Search for the cell housing the specified text and yield its [x, y] center coordinate. 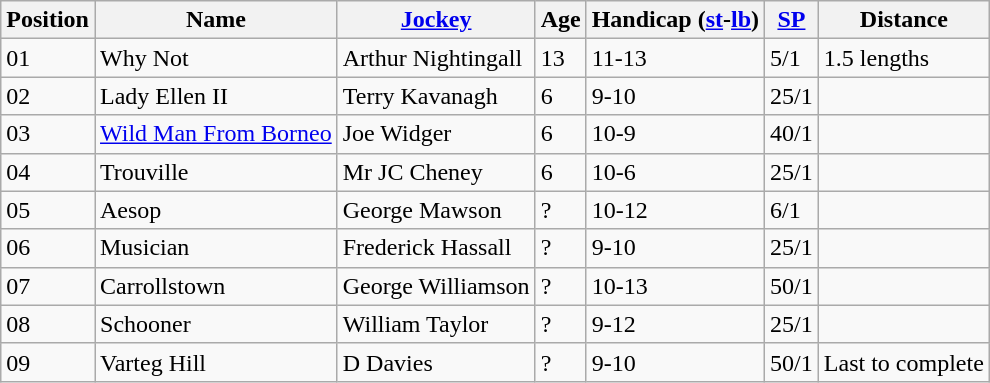
Frederick Hassall [436, 248]
D Davies [436, 362]
40/1 [792, 134]
10-13 [675, 286]
04 [48, 172]
11-13 [675, 58]
Musician [216, 248]
Varteg Hill [216, 362]
Wild Man From Borneo [216, 134]
Schooner [216, 324]
Jockey [436, 20]
6/1 [792, 210]
William Taylor [436, 324]
Terry Kavanagh [436, 96]
Last to complete [904, 362]
10-12 [675, 210]
06 [48, 248]
Handicap (st-lb) [675, 20]
01 [48, 58]
Trouville [216, 172]
03 [48, 134]
George Mawson [436, 210]
9-12 [675, 324]
Position [48, 20]
10-6 [675, 172]
Arthur Nightingall [436, 58]
Carrollstown [216, 286]
10-9 [675, 134]
Name [216, 20]
SP [792, 20]
5/1 [792, 58]
05 [48, 210]
Mr JC Cheney [436, 172]
Aesop [216, 210]
Why Not [216, 58]
13 [560, 58]
08 [48, 324]
Lady Ellen II [216, 96]
1.5 lengths [904, 58]
07 [48, 286]
Joe Widger [436, 134]
Age [560, 20]
George Williamson [436, 286]
09 [48, 362]
02 [48, 96]
Distance [904, 20]
